From the cell containing the given text, extract its center point as [X, Y] coordinate. 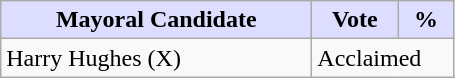
% [426, 20]
Mayoral Candidate [156, 20]
Acclaimed [383, 58]
Vote [355, 20]
Harry Hughes (X) [156, 58]
